Scan for the cell matching the given text and deliver its (x, y) coordinate at center. 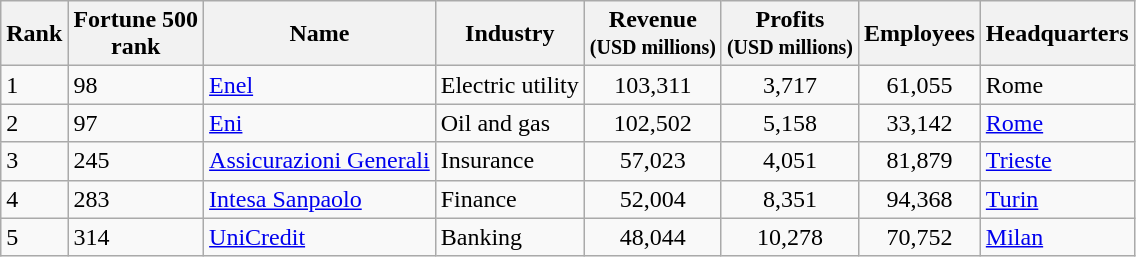
Name (320, 34)
33,142 (920, 123)
8,351 (790, 199)
283 (136, 199)
3,717 (790, 85)
94,368 (920, 199)
102,502 (652, 123)
314 (136, 237)
Fortune 500rank (136, 34)
Rank (34, 34)
Profits(USD millions) (790, 34)
Employees (920, 34)
UniCredit (320, 237)
5 (34, 237)
81,879 (920, 161)
3 (34, 161)
Headquarters (1057, 34)
48,044 (652, 237)
4 (34, 199)
Intesa Sanpaolo (320, 199)
Insurance (510, 161)
10,278 (790, 237)
103,311 (652, 85)
61,055 (920, 85)
2 (34, 123)
1 (34, 85)
97 (136, 123)
Industry (510, 34)
5,158 (790, 123)
Oil and gas (510, 123)
4,051 (790, 161)
70,752 (920, 237)
Eni (320, 123)
Electric utility (510, 85)
Turin (1057, 199)
Banking (510, 237)
98 (136, 85)
Revenue(USD millions) (652, 34)
Assicurazioni Generali (320, 161)
57,023 (652, 161)
245 (136, 161)
Trieste (1057, 161)
Milan (1057, 237)
Finance (510, 199)
Enel (320, 85)
52,004 (652, 199)
